Detect which cell encompasses the target text, then output its (x, y) center coordinate. 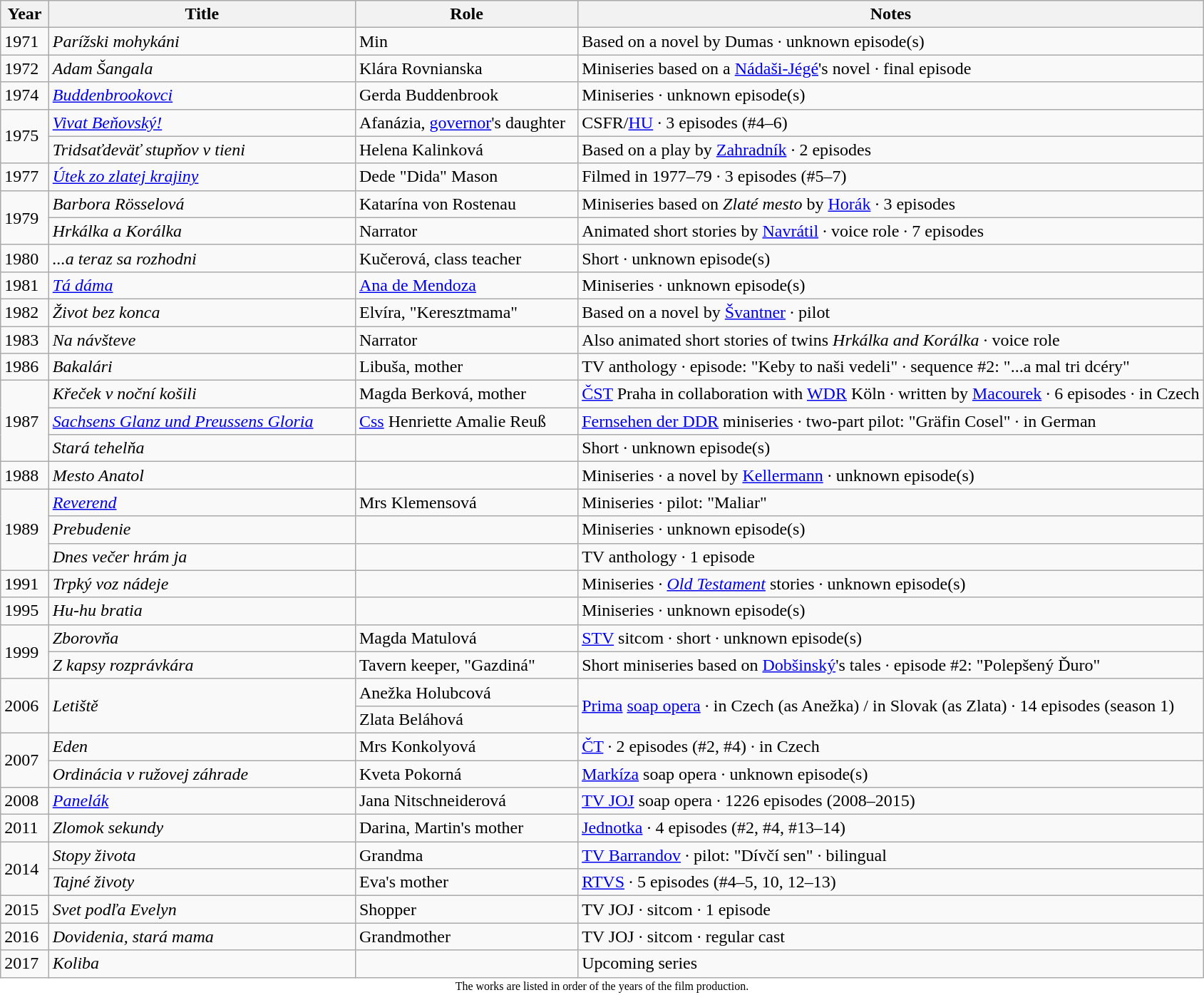
Zborovňa (202, 638)
Filmed in 1977–79 · 3 episodes (#5–7) (891, 177)
1977 (24, 177)
2017 (24, 964)
1995 (24, 611)
1980 (24, 258)
Title (202, 14)
1981 (24, 285)
Svet podľa Evelyn (202, 909)
Shopper (466, 909)
Trpký voz nádeje (202, 584)
TV Barrandov · pilot: "Dívčí sen" · bilingual (891, 855)
Mrs Konkolyová (466, 746)
Also animated short stories of twins Hrkálka and Korálka · voice role (891, 340)
1988 (24, 475)
Dede "Dida" Mason (466, 177)
Fernsehen der DDR miniseries · two-part pilot: "Gräfin Cosel" · in German (891, 421)
Gerda Buddenbrook (466, 96)
ČST Praha in collaboration with WDR Köln · written by Macourek · 6 episodes · in Czech (891, 394)
Upcoming series (891, 964)
1972 (24, 68)
2006 (24, 706)
Klára Rovnianska (466, 68)
1971 (24, 41)
Role (466, 14)
Jana Nitschneiderová (466, 801)
2007 (24, 760)
1983 (24, 340)
Elvíra, "Keresztmama" (466, 312)
Vivat Beňovský! (202, 123)
1982 (24, 312)
Miniseries based on a Nádaši-Jégé's novel · final episode (891, 68)
Stopy života (202, 855)
Kveta Pokorná (466, 773)
Hu-hu bratia (202, 611)
Afanázia, governor's daughter (466, 123)
2011 (24, 828)
Eva's mother (466, 882)
Miniseries based on Zlaté mesto by Horák · 3 episodes (891, 204)
Magda Berková, mother (466, 394)
Ana de Mendoza (466, 285)
Křeček v noční košili (202, 394)
Letiště (202, 706)
1987 (24, 421)
TV JOJ · sitcom · 1 episode (891, 909)
Magda Matulová (466, 638)
Miniseries · a novel by Kellermann · unknown episode(s) (891, 475)
Jednotka · 4 episodes (#2, #4, #13–14) (891, 828)
Animated short stories by Navrátil · voice role · 7 episodes (891, 231)
Bakalári (202, 367)
Reverend (202, 502)
2015 (24, 909)
Stará tehelňa (202, 448)
2014 (24, 869)
Anežka Holubcová (466, 692)
1989 (24, 530)
STV sitcom · short · unknown episode(s) (891, 638)
1974 (24, 96)
Tajné životy (202, 882)
The works are listed in order of the years of the film production. (602, 986)
Css Henriette Amalie Reuß (466, 421)
Short miniseries based on Dobšinský's tales · episode #2: "Polepšený Ďuro" (891, 665)
2008 (24, 801)
Helena Kalinková (466, 150)
Mesto Anatol (202, 475)
Darina, Martin's mother (466, 828)
Ordinácia v ružovej záhrade (202, 773)
Tavern keeper, "Gazdiná" (466, 665)
TV JOJ soap opera · 1226 episodes (2008–2015) (891, 801)
Koliba (202, 964)
Mrs Klemensová (466, 502)
1991 (24, 584)
Katarína von Rostenau (466, 204)
Miniseries · pilot: "Maliar" (891, 502)
Miniseries · Old Testament stories · unknown episode(s) (891, 584)
Min (466, 41)
Year (24, 14)
Prebudenie (202, 530)
Tridsaťdeväť stupňov v tieni (202, 150)
Dovidenia, stará mama (202, 937)
Sachsens Glanz und Preussens Gloria (202, 421)
TV JOJ · sitcom · regular cast (891, 937)
Zlata Beláhová (466, 719)
RTVS · 5 episodes (#4–5, 10, 12–13) (891, 882)
CSFR/HU · 3 episodes (#4–6) (891, 123)
...a teraz sa rozhodni (202, 258)
Zlomok sekundy (202, 828)
TV anthology · episode: "Keby to naši vedeli" · sequence #2: "...a mal tri dcéry" (891, 367)
Parížski mohykáni (202, 41)
Adam Šangala (202, 68)
Panelák (202, 801)
Z kapsy rozprávkára (202, 665)
2016 (24, 937)
Grandmother (466, 937)
1986 (24, 367)
Markíza soap opera · unknown episode(s) (891, 773)
Prima soap opera · in Czech (as Anežka) / in Slovak (as Zlata) · 14 episodes (season 1) (891, 706)
Na návšteve (202, 340)
Hrkálka a Korálka (202, 231)
1979 (24, 217)
Barbora Rösselová (202, 204)
Libuša, mother (466, 367)
1975 (24, 136)
Buddenbrookovci (202, 96)
Based on a novel by Švantner · pilot (891, 312)
Based on a novel by Dumas · unknown episode(s) (891, 41)
Život bez konca (202, 312)
Notes (891, 14)
TV anthology · 1 episode (891, 557)
Grandma (466, 855)
Kučerová, class teacher (466, 258)
1999 (24, 651)
ČT · 2 episodes (#2, #4) · in Czech (891, 746)
Based on a play by Zahradník · 2 episodes (891, 150)
Dnes večer hrám ja (202, 557)
Tá dáma (202, 285)
Útek zo zlatej krajiny (202, 177)
Eden (202, 746)
